From the cell containing the given text, extract its center point as [X, Y] coordinate. 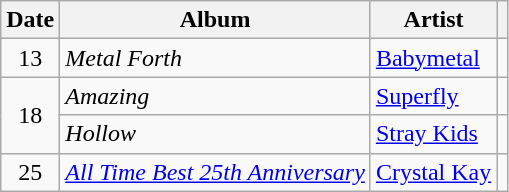
25 [30, 172]
18 [30, 115]
Crystal Kay [433, 172]
Album [216, 20]
Babymetal [433, 58]
Date [30, 20]
Superfly [433, 96]
Artist [433, 20]
13 [30, 58]
Stray Kids [433, 134]
Metal Forth [216, 58]
Hollow [216, 134]
All Time Best 25th Anniversary [216, 172]
Amazing [216, 96]
